From the cell containing the given text, extract its center point as (X, Y) coordinate. 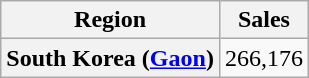
Sales (264, 20)
South Korea (Gaon) (110, 58)
266,176 (264, 58)
Region (110, 20)
